Capture the cell that displays the provided text and extract its [x, y] central coordinate. 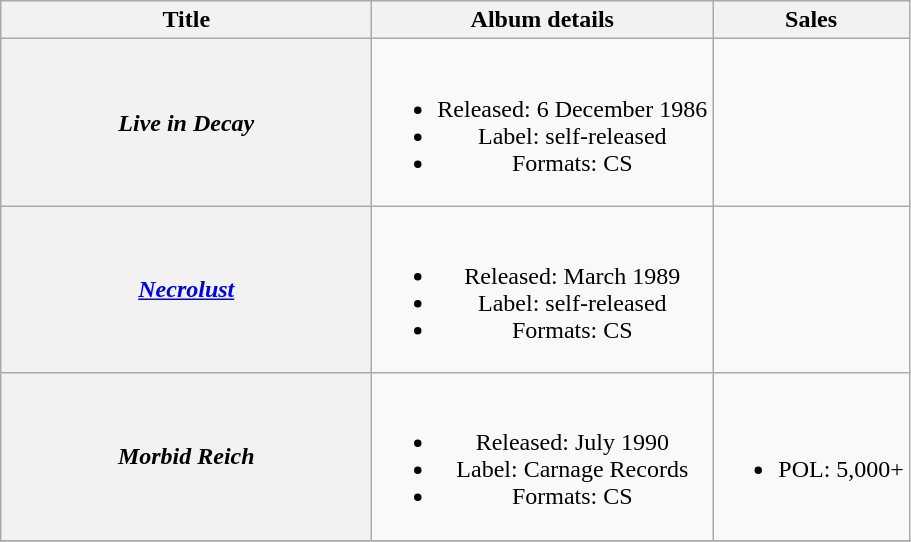
Sales [812, 20]
Released: March 1989Label: self-releasedFormats: CS [542, 290]
Live in Decay [186, 122]
Album details [542, 20]
Necrolust [186, 290]
POL: 5,000+ [812, 456]
Morbid Reich [186, 456]
Released: 6 December 1986Label: self-releasedFormats: CS [542, 122]
Released: July 1990Label: Carnage RecordsFormats: CS [542, 456]
Title [186, 20]
